From the cell containing the given text, extract its center point as [X, Y] coordinate. 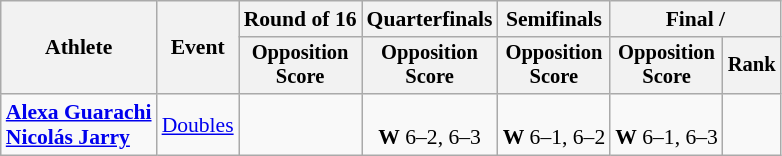
Quarterfinals [430, 19]
W 6–2, 6–3 [430, 124]
Rank [752, 66]
W 6–1, 6–2 [554, 124]
Event [198, 48]
Round of 16 [300, 19]
Doubles [198, 124]
Athlete [79, 48]
Alexa GuarachiNicolás Jarry [79, 124]
W 6–1, 6–3 [666, 124]
Final / [695, 19]
Semifinals [554, 19]
